Extract the [X, Y] coordinate from the center of the cell holding the provided text.  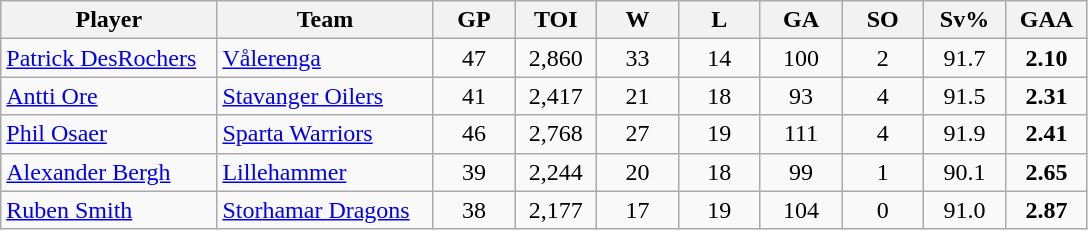
0 [883, 210]
2.41 [1046, 134]
99 [801, 172]
2,768 [556, 134]
100 [801, 58]
Sparta Warriors [325, 134]
21 [638, 96]
GA [801, 20]
2 [883, 58]
91.9 [965, 134]
2.10 [1046, 58]
Vålerenga [325, 58]
2,177 [556, 210]
2.31 [1046, 96]
47 [474, 58]
Player [109, 20]
91.0 [965, 210]
Stavanger Oilers [325, 96]
GP [474, 20]
Phil Osaer [109, 134]
Patrick DesRochers [109, 58]
91.7 [965, 58]
41 [474, 96]
14 [719, 58]
90.1 [965, 172]
27 [638, 134]
104 [801, 210]
Storhamar Dragons [325, 210]
38 [474, 210]
33 [638, 58]
17 [638, 210]
Ruben Smith [109, 210]
2.87 [1046, 210]
2,244 [556, 172]
Antti Ore [109, 96]
L [719, 20]
GAA [1046, 20]
2.65 [1046, 172]
1 [883, 172]
Lillehammer [325, 172]
111 [801, 134]
91.5 [965, 96]
Alexander Bergh [109, 172]
2,417 [556, 96]
2,860 [556, 58]
39 [474, 172]
SO [883, 20]
46 [474, 134]
W [638, 20]
93 [801, 96]
Sv% [965, 20]
TOI [556, 20]
20 [638, 172]
Team [325, 20]
